For the text-containing cell, return its midpoint in [X, Y] coordinate format. 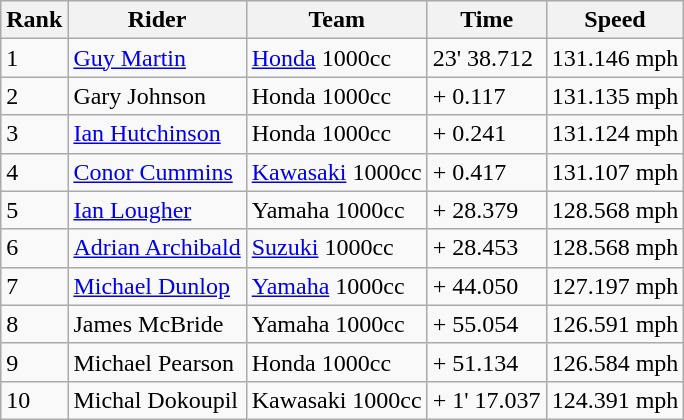
23' 38.712 [486, 58]
3 [34, 134]
+ 0.417 [486, 172]
Gary Johnson [157, 96]
Rider [157, 20]
Adrian Archibald [157, 248]
+ 0.241 [486, 134]
Time [486, 20]
Ian Hutchinson [157, 134]
127.197 mph [615, 286]
+ 28.453 [486, 248]
+ 51.134 [486, 362]
4 [34, 172]
Michal Dokoupil [157, 400]
+ 1' 17.037 [486, 400]
1 [34, 58]
5 [34, 210]
126.591 mph [615, 324]
9 [34, 362]
Conor Cummins [157, 172]
Suzuki 1000cc [336, 248]
+ 44.050 [486, 286]
Michael Pearson [157, 362]
8 [34, 324]
Michael Dunlop [157, 286]
+ 55.054 [486, 324]
2 [34, 96]
Speed [615, 20]
+ 28.379 [486, 210]
7 [34, 286]
Guy Martin [157, 58]
131.107 mph [615, 172]
Ian Lougher [157, 210]
James McBride [157, 324]
131.135 mph [615, 96]
124.391 mph [615, 400]
10 [34, 400]
131.146 mph [615, 58]
131.124 mph [615, 134]
126.584 mph [615, 362]
+ 0.117 [486, 96]
Rank [34, 20]
Team [336, 20]
6 [34, 248]
